Find where the given text appears and provide that cell's center as (X, Y) coordinate. 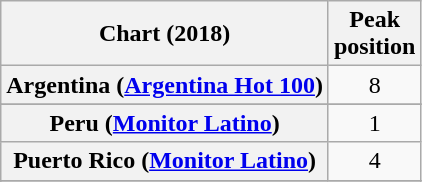
8 (374, 85)
Peru (Monitor Latino) (165, 123)
4 (374, 161)
Argentina (Argentina Hot 100) (165, 85)
Peakposition (374, 34)
1 (374, 123)
Chart (2018) (165, 34)
Puerto Rico (Monitor Latino) (165, 161)
